Output the (X, Y) coordinate of the center of the cell containing the given text.  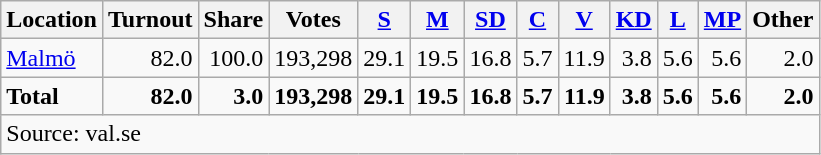
100.0 (234, 58)
KD (634, 20)
C (538, 20)
SD (490, 20)
Source: val.se (410, 134)
Other (783, 20)
S (384, 20)
Malmö (52, 58)
Turnout (150, 20)
V (584, 20)
3.0 (234, 96)
M (438, 20)
L (678, 20)
MP (722, 20)
Share (234, 20)
Location (52, 20)
Votes (314, 20)
Total (52, 96)
